From the cell containing the given text, extract its center point as (x, y) coordinate. 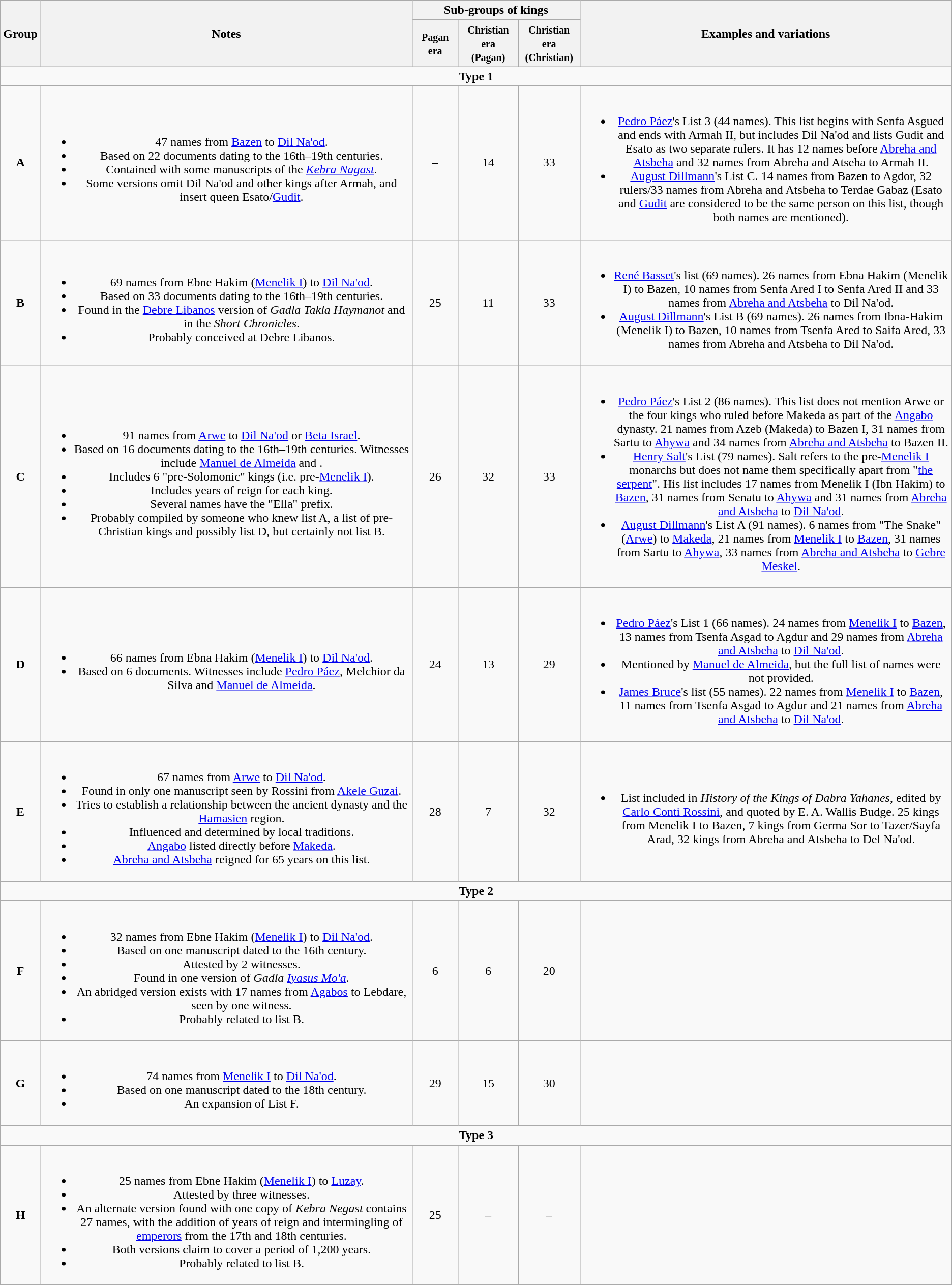
Examples and variations (766, 34)
Christian era(Pagan) (488, 43)
F (20, 970)
Group (20, 34)
13 (488, 665)
Christian era(Christian) (549, 43)
14 (488, 163)
20 (549, 970)
26 (435, 477)
B (20, 303)
H (20, 1215)
Notes (226, 34)
11 (488, 303)
24 (435, 665)
E (20, 812)
28 (435, 812)
Pagan era (435, 43)
Type 3 (476, 1135)
15 (488, 1083)
Type 2 (476, 891)
30 (549, 1083)
66 names from Ebna Hakim (Menelik I) to Dil Na'od.Based on 6 documents. Witnesses include Pedro Páez, Melchior da Silva and Manuel de Almeida. (226, 665)
G (20, 1083)
Type 1 (476, 76)
Sub-groups of kings (496, 10)
74 names from Menelik I to Dil Na'od.Based on one manuscript dated to the 18th century.An expansion of List F. (226, 1083)
7 (488, 812)
D (20, 665)
C (20, 477)
A (20, 163)
